Return (x, y) of the center of cell containing provided text 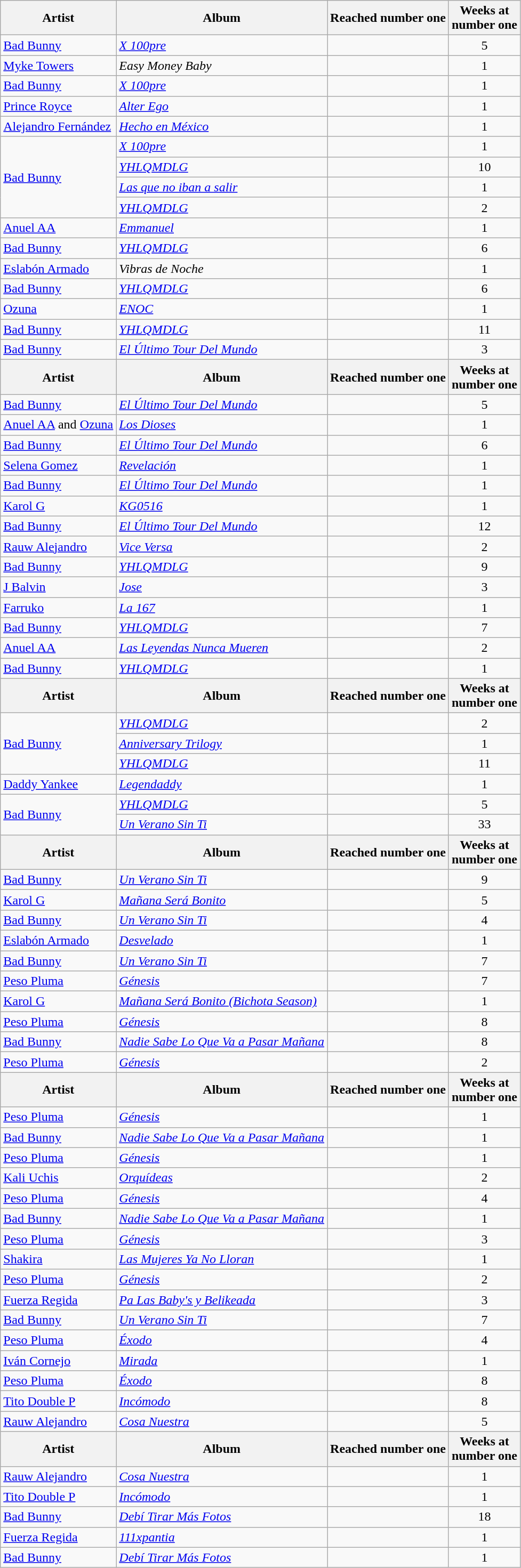
Kali Uchis (59, 1178)
Las que no iban a salir (222, 187)
Vice Versa (222, 546)
Desvelado (222, 940)
Prince Royce (59, 106)
12 (484, 526)
Alter Ego (222, 106)
111xpantia (222, 1537)
KG0516 (222, 506)
Easy Money Baby (222, 66)
Jose (222, 587)
Ozuna (59, 309)
Orquídeas (222, 1178)
J Balvin (59, 587)
ENOC (222, 309)
Vibras de Noche (222, 268)
Iván Cornejo (59, 1361)
Farruko (59, 607)
Daddy Yankee (59, 784)
Anuel AA and Ozuna (59, 425)
Los Dioses (222, 425)
Pa Las Baby's y Belikeada (222, 1300)
10 (484, 167)
Mañana Será Bonito (222, 900)
33 (484, 825)
La 167 (222, 607)
Las Mujeres Ya No Lloran (222, 1259)
Hecho en México (222, 126)
Anniversary Trilogy (222, 743)
Myke Towers (59, 66)
Alejandro Fernández (59, 126)
Mañana Será Bonito (Bichota Season) (222, 1001)
18 (484, 1517)
Las Leyendas Nunca Mueren (222, 648)
Revelación (222, 465)
Legendaddy (222, 784)
Shakira (59, 1259)
Selena Gomez (59, 465)
Emmanuel (222, 228)
Mirada (222, 1361)
